Output the (X, Y) coordinate of the center of the cell containing the given text.  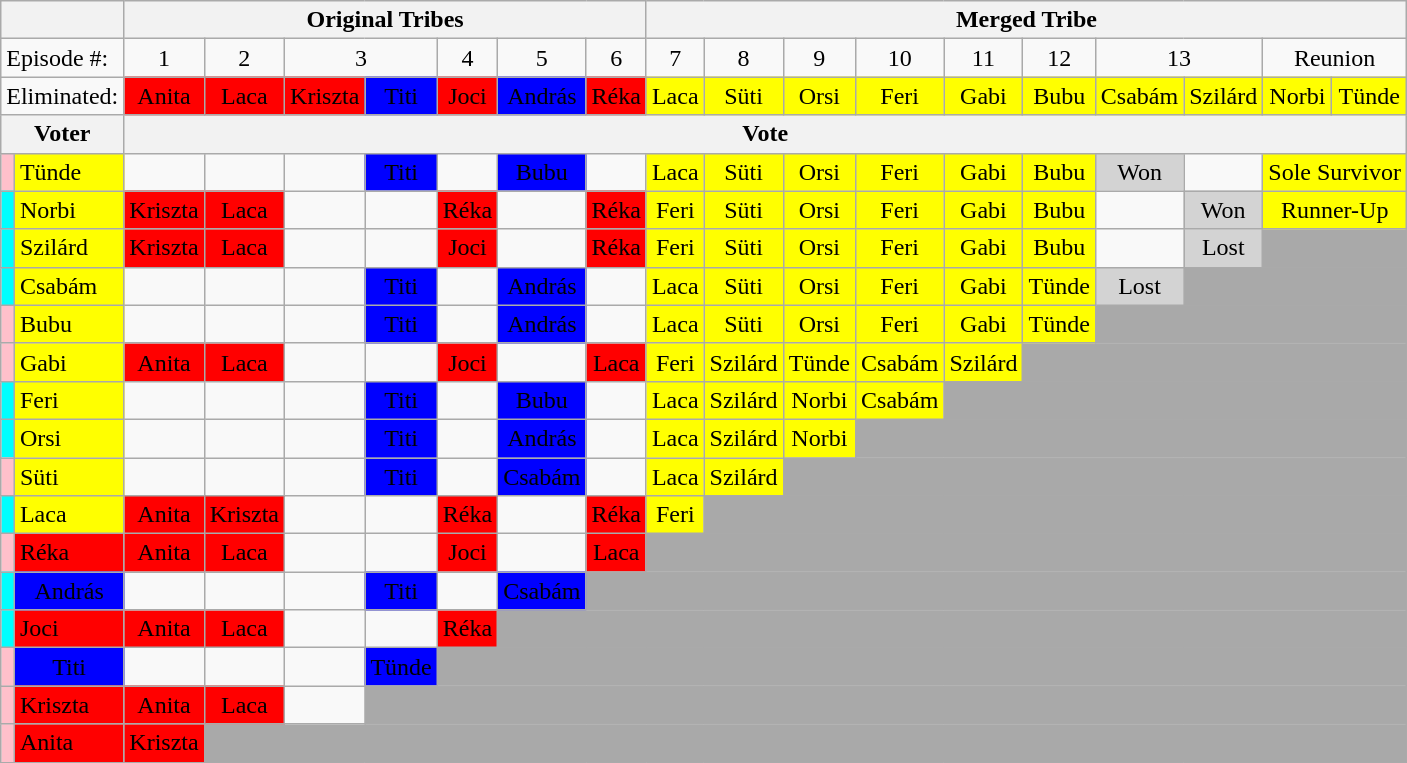
Eliminated: (62, 96)
7 (675, 58)
Episode #: (62, 58)
1 (164, 58)
Sole Survivor (1335, 172)
10 (900, 58)
Merged Tribe (1026, 20)
3 (362, 58)
Reunion (1335, 58)
13 (1178, 58)
2 (244, 58)
Runner-Up (1335, 210)
Original Tribes (386, 20)
6 (616, 58)
11 (984, 58)
12 (1059, 58)
Vote (766, 134)
Voter (62, 134)
8 (744, 58)
9 (819, 58)
5 (542, 58)
4 (467, 58)
